Find where the given text appears and provide that cell's center as [x, y] coordinate. 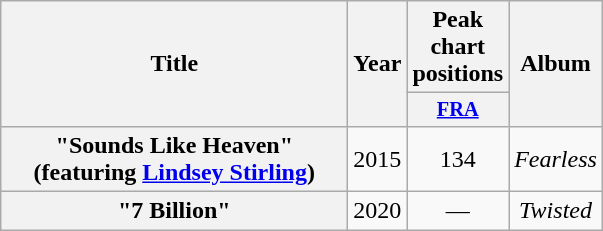
FRA [458, 110]
"Sounds Like Heaven"(featuring Lindsey Stirling) [174, 158]
Twisted [556, 211]
2020 [378, 211]
— [458, 211]
2015 [378, 158]
Fearless [556, 158]
Peak chart positions [458, 47]
"7 Billion" [174, 211]
Album [556, 64]
Year [378, 64]
134 [458, 158]
Title [174, 64]
